Provide the [X, Y] coordinate of the cell's center where the given text is located.  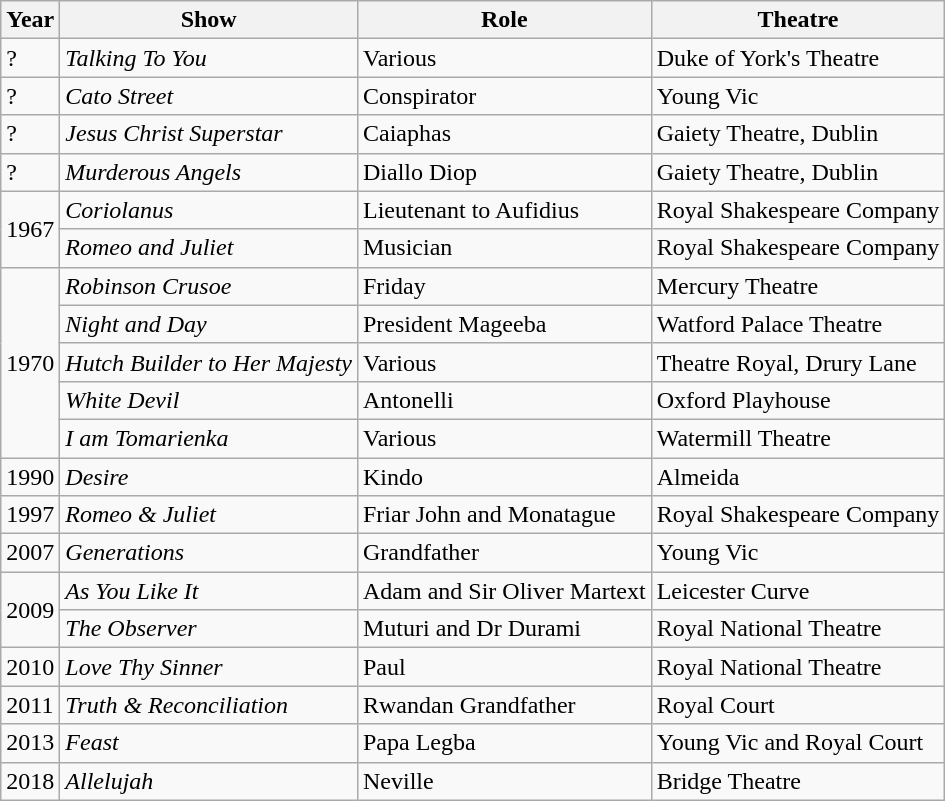
Feast [209, 743]
Friday [504, 286]
The Observer [209, 629]
1997 [30, 515]
1967 [30, 229]
Neville [504, 781]
Watermill Theatre [798, 438]
2010 [30, 667]
Paul [504, 667]
Show [209, 20]
Musician [504, 248]
Talking To You [209, 58]
Leicester Curve [798, 591]
Adam and Sir Oliver Martext [504, 591]
Truth & Reconciliation [209, 705]
Mercury Theatre [798, 286]
Theatre Royal, Drury Lane [798, 362]
1990 [30, 477]
Love Thy Sinner [209, 667]
2009 [30, 610]
Young Vic and Royal Court [798, 743]
Lieutenant to Aufidius [504, 210]
Royal Court [798, 705]
2013 [30, 743]
Duke of York's Theatre [798, 58]
Theatre [798, 20]
2011 [30, 705]
Hutch Builder to Her Majesty [209, 362]
Papa Legba [504, 743]
Bridge Theatre [798, 781]
As You Like It [209, 591]
Caiaphas [504, 134]
Generations [209, 553]
Robinson Crusoe [209, 286]
Watford Palace Theatre [798, 324]
White Devil [209, 400]
Year [30, 20]
Conspirator [504, 96]
Romeo & Juliet [209, 515]
Romeo and Juliet [209, 248]
Rwandan Grandfather [504, 705]
Murderous Angels [209, 172]
Desire [209, 477]
Role [504, 20]
Night and Day [209, 324]
Friar John and Monatague [504, 515]
Coriolanus [209, 210]
Grandfather [504, 553]
Muturi and Dr Durami [504, 629]
President Mageeba [504, 324]
Jesus Christ Superstar [209, 134]
Antonelli [504, 400]
Oxford Playhouse [798, 400]
Cato Street [209, 96]
Almeida [798, 477]
I am Tomarienka [209, 438]
Diallo Diop [504, 172]
2007 [30, 553]
Allelujah [209, 781]
Kindo [504, 477]
2018 [30, 781]
1970 [30, 362]
